Output the (x, y) coordinate of the center of the cell containing the given text.  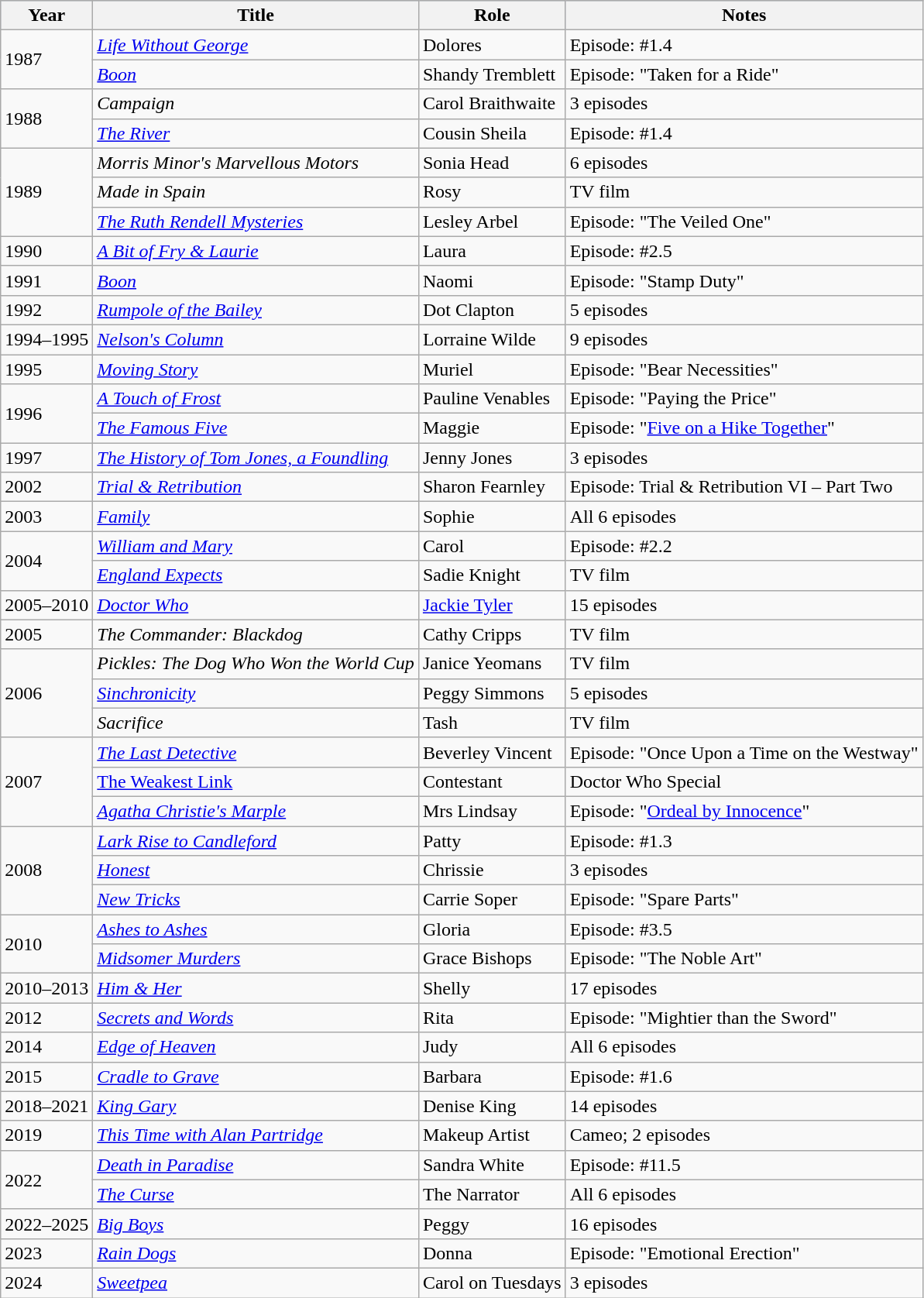
Jackie Tyler (492, 605)
Episode: "Five on a Hike Together" (744, 428)
Morris Minor's Marvellous Motors (256, 163)
Him & Her (256, 988)
Sonia Head (492, 163)
Judy (492, 1047)
Episode: "Emotional Erection" (744, 1253)
Trial & Retribution (256, 487)
Episode: "Ordeal by Innocence" (744, 811)
Shandy Tremblett (492, 74)
The Ruth Rendell Mysteries (256, 221)
Life Without George (256, 45)
1992 (46, 310)
Big Boys (256, 1224)
England Expects (256, 575)
2014 (46, 1047)
6 episodes (744, 163)
Gloria (492, 929)
Episode: #1.3 (744, 840)
Contestant (492, 781)
Maggie (492, 428)
Naomi (492, 280)
Jenny Jones (492, 458)
The Famous Five (256, 428)
Dot Clapton (492, 310)
Mrs Lindsay (492, 811)
Episode: #11.5 (744, 1165)
2024 (46, 1283)
Makeup Artist (492, 1135)
King Gary (256, 1106)
2023 (46, 1253)
1996 (46, 414)
Lorraine Wilde (492, 339)
Cradle to Grave (256, 1077)
Episode: #1.6 (744, 1077)
Episode: #2.5 (744, 251)
Lesley Arbel (492, 221)
Nelson's Column (256, 339)
Sharon Fearnley (492, 487)
2008 (46, 870)
This Time with Alan Partridge (256, 1135)
2002 (46, 487)
1994–1995 (46, 339)
New Tricks (256, 900)
Edge of Heaven (256, 1047)
17 episodes (744, 988)
Sandra White (492, 1165)
Title (256, 15)
2015 (46, 1077)
Sweetpea (256, 1283)
Shelly (492, 988)
Rain Dogs (256, 1253)
Notes (744, 15)
Janice Yeomans (492, 664)
Episode: "Mightier than the Sword" (744, 1018)
Lark Rise to Candleford (256, 840)
Death in Paradise (256, 1165)
16 episodes (744, 1224)
Doctor Who Special (744, 781)
Family (256, 517)
2010–2013 (46, 988)
Beverley Vincent (492, 752)
15 episodes (744, 605)
1990 (46, 251)
Pauline Venables (492, 399)
14 episodes (744, 1106)
Sacrifice (256, 723)
Moving Story (256, 369)
Cathy Cripps (492, 634)
Midsomer Murders (256, 959)
Rosy (492, 192)
Carol Braithwaite (492, 104)
2019 (46, 1135)
Denise King (492, 1106)
Episode: "Bear Necessities" (744, 369)
The Last Detective (256, 752)
Doctor Who (256, 605)
1989 (46, 192)
2006 (46, 693)
Episode: "The Noble Art" (744, 959)
2005 (46, 634)
The Weakest Link (256, 781)
2007 (46, 781)
Peggy (492, 1224)
Rumpole of the Bailey (256, 310)
Episode: #2.2 (744, 546)
Sophie (492, 517)
1991 (46, 280)
1988 (46, 118)
Carol (492, 546)
Dolores (492, 45)
Honest (256, 870)
The Commander: Blackdog (256, 634)
Episode: "Stamp Duty" (744, 280)
Made in Spain (256, 192)
Ashes to Ashes (256, 929)
2003 (46, 517)
Cousin Sheila (492, 133)
A Touch of Frost (256, 399)
2004 (46, 561)
The Curse (256, 1194)
Rita (492, 1018)
Episode: "Taken for a Ride" (744, 74)
Barbara (492, 1077)
A Bit of Fry & Laurie (256, 251)
Secrets and Words (256, 1018)
Role (492, 15)
The River (256, 133)
Cameo; 2 episodes (744, 1135)
Carrie Soper (492, 900)
Laura (492, 251)
William and Mary (256, 546)
1987 (46, 60)
Pickles: The Dog Who Won the World Cup (256, 664)
2022–2025 (46, 1224)
1997 (46, 458)
Carol on Tuesdays (492, 1283)
Episode: #3.5 (744, 929)
Sadie Knight (492, 575)
Patty (492, 840)
2012 (46, 1018)
The History of Tom Jones, a Foundling (256, 458)
Peggy Simmons (492, 693)
Campaign (256, 104)
2010 (46, 944)
Episode: Trial & Retribution VI – Part Two (744, 487)
Sinchronicity (256, 693)
Year (46, 15)
1995 (46, 369)
Chrissie (492, 870)
Episode: "Paying the Price" (744, 399)
Episode: "Once Upon a Time on the Westway" (744, 752)
9 episodes (744, 339)
2018–2021 (46, 1106)
Agatha Christie's Marple (256, 811)
Grace Bishops (492, 959)
The Narrator (492, 1194)
Donna (492, 1253)
2022 (46, 1180)
Episode: "Spare Parts" (744, 900)
2005–2010 (46, 605)
Muriel (492, 369)
Tash (492, 723)
Episode: "The Veiled One" (744, 221)
